Search for the cell housing the specified text and yield its (X, Y) center coordinate. 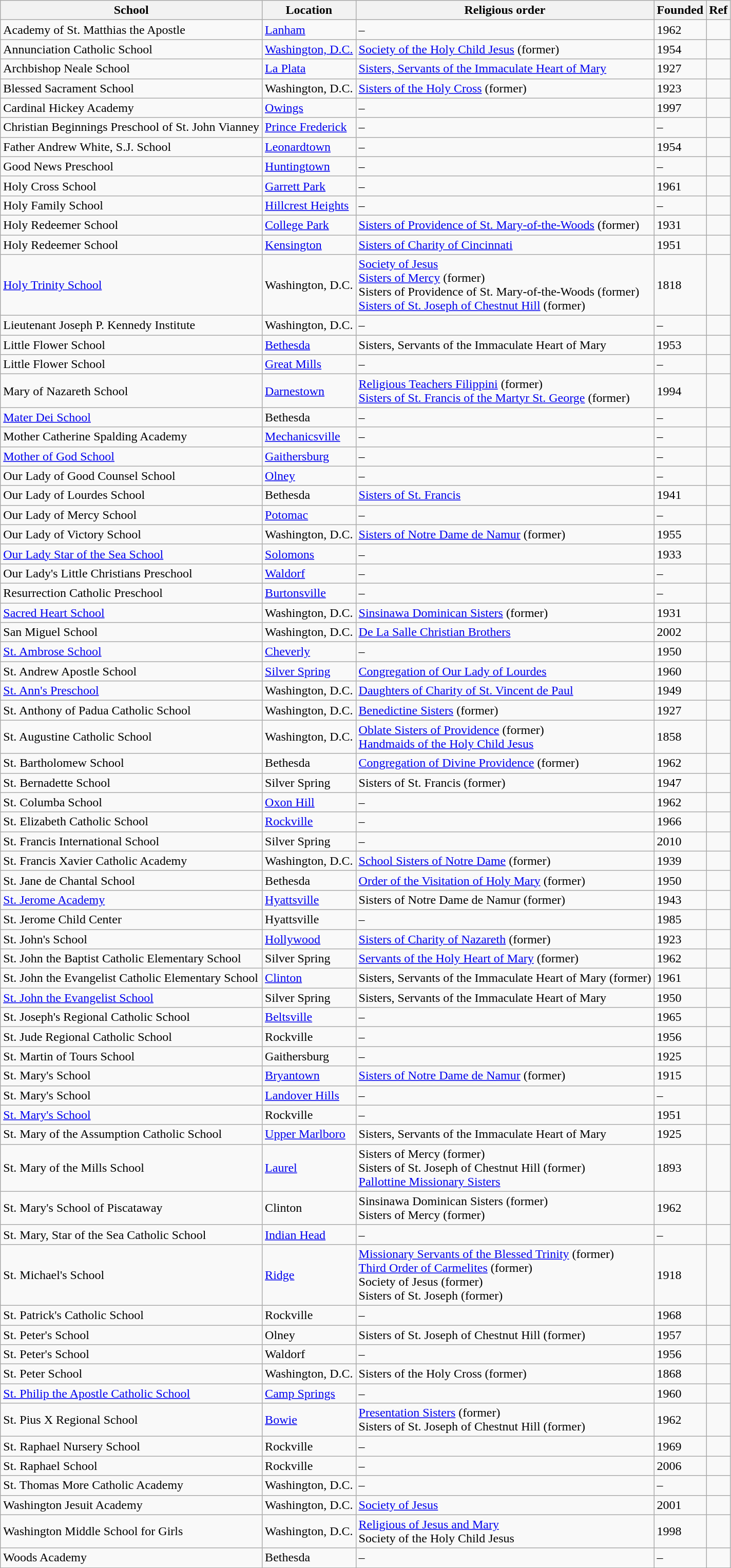
Christian Beginnings Preschool of St. John Vianney (131, 127)
St. Andrew Apostle School (131, 671)
Sinsinawa Dominican Sisters (former) (505, 612)
Sisters of St. Joseph of Chestnut Hill (former) (505, 1335)
Sisters of Providence of St. Mary-of-the-Woods (former) (505, 225)
Father Andrew White, S.J. School (131, 147)
Academy of St. Matthias the Apostle (131, 30)
Sisters of St. Francis (505, 495)
Burtonsville (309, 593)
Woods Academy (131, 1558)
Mechanicsville (309, 437)
Our Lady's Little Christians Preschool (131, 573)
Mother of God School (131, 456)
St. Ann's Preschool (131, 691)
Oxon Hill (309, 802)
1949 (680, 691)
Society of Jesus (505, 1505)
1968 (680, 1315)
Holy Family School (131, 205)
Our Lady of Victory School (131, 534)
1957 (680, 1335)
Daughters of Charity of St. Vincent de Paul (505, 691)
Religious order (505, 10)
Ref (719, 10)
St. Mary, Star of the Sea Catholic School (131, 1234)
1858 (680, 737)
St. Jude Regional Catholic School (131, 1037)
1933 (680, 554)
La Plata (309, 69)
1966 (680, 822)
St. John the Evangelist School (131, 998)
1994 (680, 391)
Oblate Sisters of Providence (former)Handmaids of the Holy Child Jesus (505, 737)
2001 (680, 1505)
Kensington (309, 245)
Order of the Visitation of Holy Mary (former) (505, 880)
1969 (680, 1446)
Owings (309, 108)
Religious of Jesus and MarySociety of the Holy Child Jesus (505, 1532)
School Sisters of Notre Dame (former) (505, 861)
1939 (680, 861)
Cardinal Hickey Academy (131, 108)
Lanham (309, 30)
2006 (680, 1466)
Ridge (309, 1275)
Bowie (309, 1420)
1868 (680, 1374)
St. Mary of the Assumption Catholic School (131, 1134)
St. Pius X Regional School (131, 1420)
St. John the Evangelist Catholic Elementary School (131, 978)
1947 (680, 783)
St. Raphael School (131, 1466)
2010 (680, 841)
Sisters of Charity of Cincinnati (505, 245)
Prince Frederick (309, 127)
St. Francis International School (131, 841)
Sacred Heart School (131, 612)
Solomons (309, 554)
St. Anthony of Padua Catholic School (131, 710)
Hollywood (309, 939)
Landover Hills (309, 1095)
Darnestown (309, 391)
St. Patrick's Catholic School (131, 1315)
St. John the Baptist Catholic Elementary School (131, 959)
Mother Catherine Spalding Academy (131, 437)
Mater Dei School (131, 417)
Location (309, 10)
De La Salle Christian Brothers (505, 632)
Resurrection Catholic Preschool (131, 593)
Blessed Sacrament School (131, 88)
Sinsinawa Dominican Sisters (former)Sisters of Mercy (former) (505, 1208)
St. Jane de Chantal School (131, 880)
Washington Middle School for Girls (131, 1532)
St. Jerome Academy (131, 900)
Sisters of St. Francis (former) (505, 783)
Bryantown (309, 1076)
Our Lady Star of the Sea School (131, 554)
St. Joseph's Regional Catholic School (131, 1017)
Holy Trinity School (131, 285)
St. Columba School (131, 802)
St. Augustine Catholic School (131, 737)
Society of the Holy Child Jesus (former) (505, 49)
1998 (680, 1532)
St. Elizabeth Catholic School (131, 822)
Our Lady of Mercy School (131, 515)
Laurel (309, 1168)
Great Mills (309, 364)
St. Mary of the Mills School (131, 1168)
St. Martin of Tours School (131, 1056)
Archbishop Neale School (131, 69)
Holy Cross School (131, 186)
Our Lady of Lourdes School (131, 495)
Camp Springs (309, 1393)
St. Jerome Child Center (131, 919)
Founded (680, 10)
Religious Teachers Filippini (former)Sisters of St. Francis of the Martyr St. George (former) (505, 391)
Sisters, Servants of the Immaculate Heart of Mary (former) (505, 978)
1965 (680, 1017)
Huntingtown (309, 166)
Mary of Nazareth School (131, 391)
St. John's School (131, 939)
School (131, 10)
Our Lady of Good Counsel School (131, 476)
Congregation of Our Lady of Lourdes (505, 671)
St. Peter School (131, 1374)
Indian Head (309, 1234)
Cheverly (309, 652)
2002 (680, 632)
Sisters of Mercy (former)Sisters of St. Joseph of Chestnut Hill (former)Pallottine Missionary Sisters (505, 1168)
St. Ambrose School (131, 652)
College Park (309, 225)
St. Francis Xavier Catholic Academy (131, 861)
1953 (680, 345)
1955 (680, 534)
Missionary Servants of the Blessed Trinity (former)Third Order of Carmelites (former)Society of Jesus (former)Sisters of St. Joseph (former) (505, 1275)
St. Thomas More Catholic Academy (131, 1485)
Beltsville (309, 1017)
Leonardtown (309, 147)
Annunciation Catholic School (131, 49)
1915 (680, 1076)
1818 (680, 285)
Washington Jesuit Academy (131, 1505)
Potomac (309, 515)
Good News Preschool (131, 166)
Benedictine Sisters (former) (505, 710)
St. Bernadette School (131, 783)
1893 (680, 1168)
St. Michael's School (131, 1275)
Garrett Park (309, 186)
Upper Marlboro (309, 1134)
St. Raphael Nursery School (131, 1446)
Congregation of Divine Providence (former) (505, 763)
St. Mary's School of Piscataway (131, 1208)
Presentation Sisters (former)Sisters of St. Joseph of Chestnut Hill (former) (505, 1420)
St. Philip the Apostle Catholic School (131, 1393)
1943 (680, 900)
1985 (680, 919)
Society of JesusSisters of Mercy (former)Sisters of Providence of St. Mary-of-the-Woods (former)Sisters of St. Joseph of Chestnut Hill (former) (505, 285)
1997 (680, 108)
1941 (680, 495)
Sisters of Charity of Nazareth (former) (505, 939)
Hillcrest Heights (309, 205)
St. Bartholomew School (131, 763)
Lieutenant Joseph P. Kennedy Institute (131, 325)
Servants of the Holy Heart of Mary (former) (505, 959)
1918 (680, 1275)
San Miguel School (131, 632)
